Provide the [X, Y] coordinate of the cell's center where the given text is located.  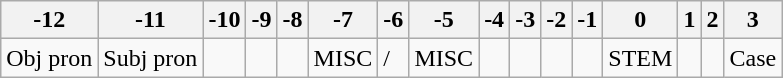
-10 [224, 20]
3 [753, 20]
-11 [150, 20]
/ [394, 58]
-5 [444, 20]
-4 [494, 20]
-9 [262, 20]
0 [640, 20]
Obj pron [50, 58]
-12 [50, 20]
1 [690, 20]
Case [753, 58]
-6 [394, 20]
STEM [640, 58]
-3 [526, 20]
-1 [588, 20]
Subj pron [150, 58]
-2 [556, 20]
2 [712, 20]
-8 [292, 20]
-7 [343, 20]
